Find where the given text appears and provide that cell's center as (X, Y) coordinate. 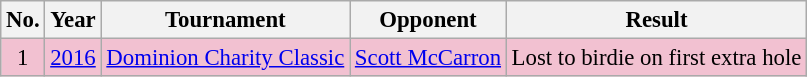
Lost to birdie on first extra hole (656, 58)
Tournament (226, 20)
1 (23, 58)
2016 (73, 58)
Year (73, 20)
Dominion Charity Classic (226, 58)
Scott McCarron (428, 58)
No. (23, 20)
Result (656, 20)
Opponent (428, 20)
